Search for the cell housing the specified text and yield its (X, Y) center coordinate. 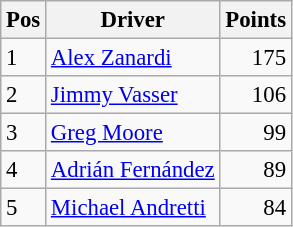
99 (256, 133)
Jimmy Vasser (133, 95)
Greg Moore (133, 133)
106 (256, 95)
4 (24, 170)
Adrián Fernández (133, 170)
Alex Zanardi (133, 58)
175 (256, 58)
Michael Andretti (133, 208)
Driver (133, 20)
Pos (24, 20)
1 (24, 58)
5 (24, 208)
2 (24, 95)
84 (256, 208)
3 (24, 133)
89 (256, 170)
Points (256, 20)
